Capture the cell that displays the provided text and extract its (X, Y) central coordinate. 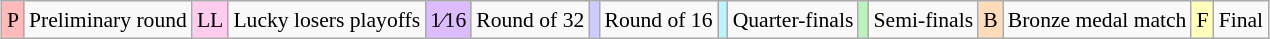
Preliminary round (108, 20)
LL (210, 20)
Round of 32 (530, 20)
Lucky losers playoffs (326, 20)
Quarter-finals (794, 20)
F (1202, 20)
B (990, 20)
Final (1242, 20)
Bronze medal match (1098, 20)
P (13, 20)
1⁄16 (448, 20)
Round of 16 (658, 20)
Semi-finals (924, 20)
